Return (x, y) of the center of cell containing provided text 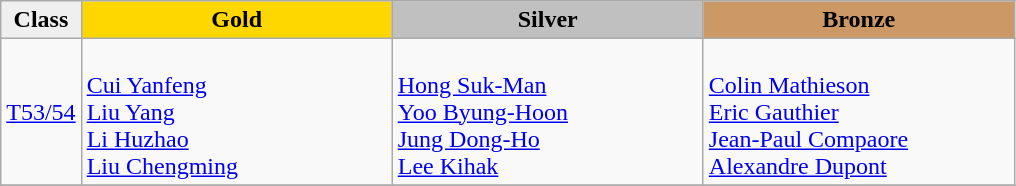
Cui YanfengLiu YangLi HuzhaoLiu Chengming (236, 112)
Colin MathiesonEric GauthierJean-Paul CompaoreAlexandre Dupont (858, 112)
Hong Suk-ManYoo Byung-HoonJung Dong-HoLee Kihak (548, 112)
Silver (548, 20)
Bronze (858, 20)
T53/54 (41, 112)
Class (41, 20)
Gold (236, 20)
